Search for the cell housing the specified text and yield its [X, Y] center coordinate. 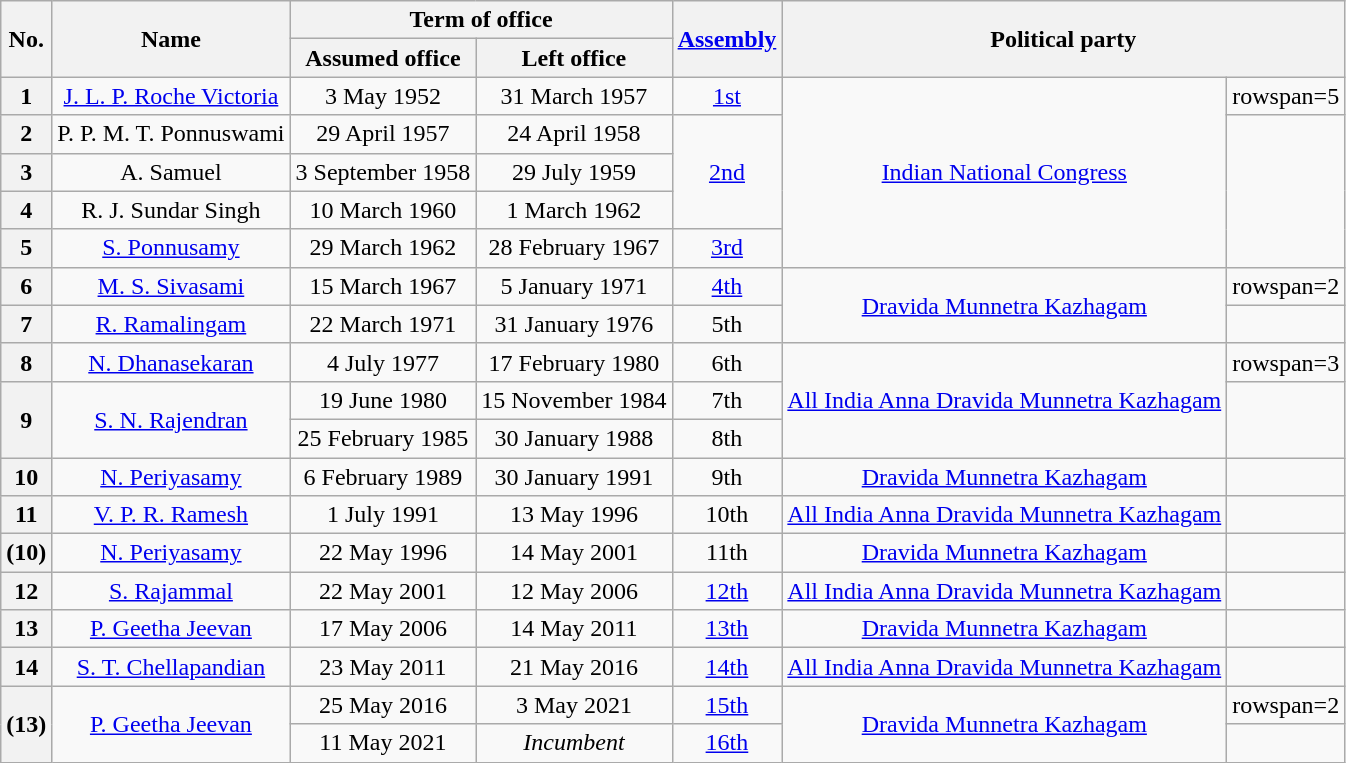
24 April 1958 [574, 134]
12 May 2006 [574, 591]
7th [727, 400]
8 [26, 362]
3 May 2021 [574, 705]
3rd [727, 248]
4th [727, 286]
Name [171, 39]
Incumbent [574, 743]
11th [727, 553]
10th [727, 515]
rowspan=5 [1286, 96]
15th [727, 705]
6 [26, 286]
23 May 2011 [383, 667]
14th [727, 667]
Political party [1064, 39]
R. Ramalingam [171, 324]
V. P. R. Ramesh [171, 515]
(10) [26, 553]
29 April 1957 [383, 134]
A. Samuel [171, 172]
8th [727, 438]
10 March 1960 [383, 210]
S. Ponnusamy [171, 248]
25 February 1985 [383, 438]
1 July 1991 [383, 515]
Term of office [481, 20]
30 January 1988 [574, 438]
J. L. P. Roche Victoria [171, 96]
13 May 1996 [574, 515]
3 [26, 172]
11 [26, 515]
3 September 1958 [383, 172]
30 January 1991 [574, 477]
No. [26, 39]
N. Dhanasekaran [171, 362]
Assumed office [383, 58]
29 July 1959 [574, 172]
Assembly [727, 39]
4 July 1977 [383, 362]
3 May 1952 [383, 96]
Left office [574, 58]
5 January 1971 [574, 286]
9th [727, 477]
7 [26, 324]
16th [727, 743]
R. J. Sundar Singh [171, 210]
31 March 1957 [574, 96]
14 May 2001 [574, 553]
12 [26, 591]
2nd [727, 172]
15 March 1967 [383, 286]
17 May 2006 [383, 629]
17 February 1980 [574, 362]
2 [26, 134]
S. Rajammal [171, 591]
6 February 1989 [383, 477]
Indian National Congress [1004, 172]
14 May 2011 [574, 629]
(13) [26, 724]
1 March 1962 [574, 210]
29 March 1962 [383, 248]
6th [727, 362]
M. S. Sivasami [171, 286]
11 May 2021 [383, 743]
25 May 2016 [383, 705]
31 January 1976 [574, 324]
P. P. M. T. Ponnuswami [171, 134]
13th [727, 629]
9 [26, 419]
S. T. Chellapandian [171, 667]
21 May 2016 [574, 667]
5th [727, 324]
1 [26, 96]
22 May 1996 [383, 553]
4 [26, 210]
22 May 2001 [383, 591]
15 November 1984 [574, 400]
22 March 1971 [383, 324]
S. N. Rajendran [171, 419]
12th [727, 591]
5 [26, 248]
19 June 1980 [383, 400]
14 [26, 667]
10 [26, 477]
rowspan=3 [1286, 362]
1st [727, 96]
13 [26, 629]
28 February 1967 [574, 248]
